From the cell containing the given text, extract its center point as (x, y) coordinate. 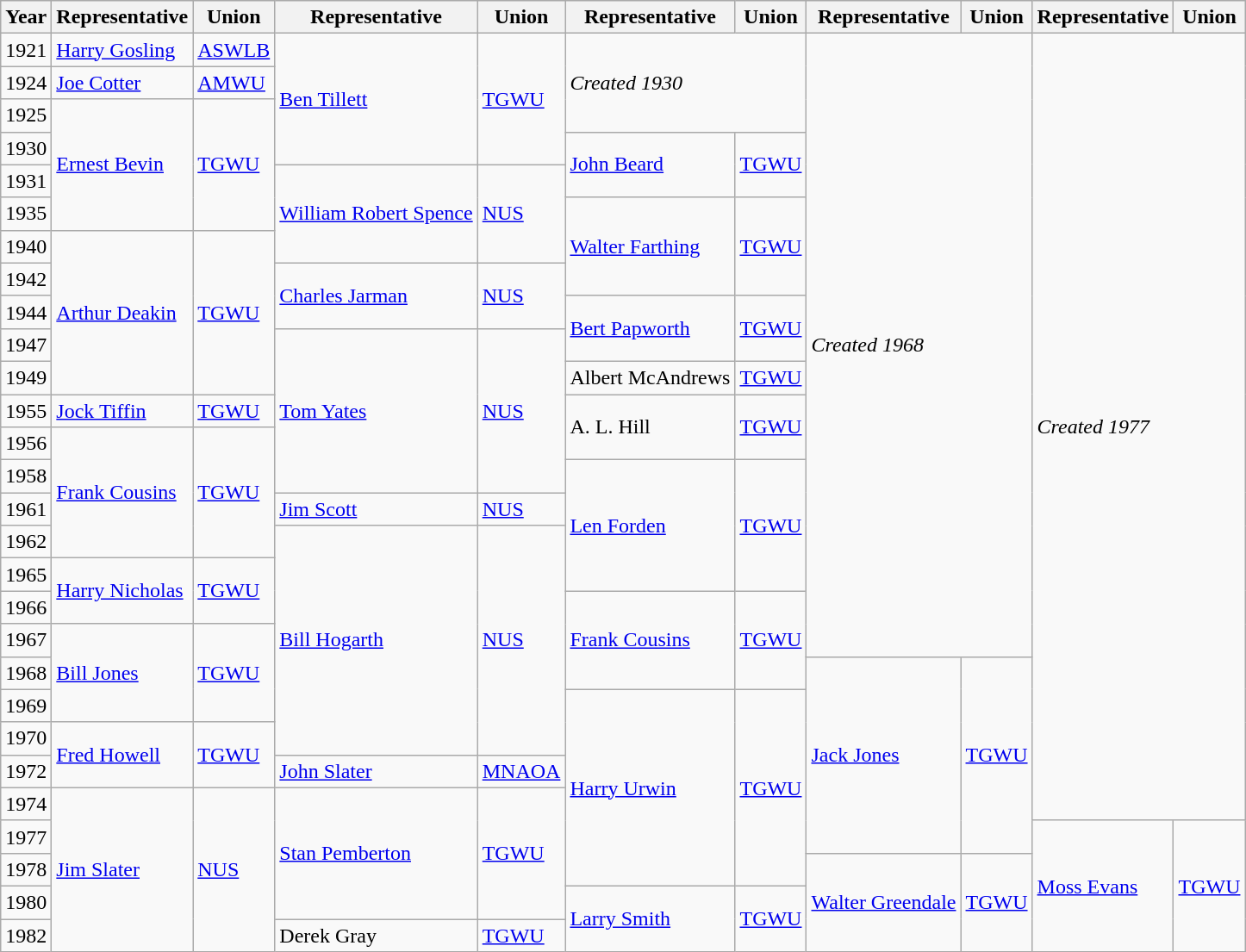
Albert McAndrews (650, 377)
Larry Smith (650, 918)
1940 (26, 246)
Created 1930 (686, 83)
Joe Cotter (122, 83)
Moss Evans (1103, 886)
Arthur Deakin (122, 312)
1961 (26, 509)
John Slater (376, 771)
Walter Farthing (650, 246)
Jock Tiffin (122, 411)
1931 (26, 181)
Ben Tillett (376, 99)
1956 (26, 444)
AMWU (234, 83)
Jim Slater (122, 869)
Stan Pemberton (376, 853)
1968 (26, 673)
1958 (26, 476)
1955 (26, 411)
Len Forden (650, 526)
1942 (26, 279)
Jim Scott (376, 509)
1962 (26, 542)
1972 (26, 771)
1966 (26, 607)
1925 (26, 115)
MNAOA (521, 771)
1980 (26, 902)
1969 (26, 706)
A. L. Hill (650, 427)
John Beard (650, 165)
1944 (26, 312)
Harry Nicholas (122, 591)
Ernest Bevin (122, 165)
1949 (26, 377)
1921 (26, 50)
1974 (26, 804)
Bill Hogarth (376, 640)
Harry Gosling (122, 50)
1978 (26, 869)
Year (26, 17)
1924 (26, 83)
1947 (26, 345)
Derek Gray (376, 935)
1982 (26, 935)
1965 (26, 575)
Harry Urwin (650, 787)
Tom Yates (376, 410)
Created 1968 (919, 345)
Bert Papworth (650, 328)
1935 (26, 214)
1967 (26, 640)
ASWLB (234, 50)
Created 1977 (1139, 427)
Jack Jones (884, 755)
1977 (26, 837)
Walter Greendale (884, 902)
William Robert Spence (376, 214)
1970 (26, 738)
Fred Howell (122, 755)
1930 (26, 148)
Bill Jones (122, 673)
Charles Jarman (376, 296)
